Identify which cell holds the provided text, then report its [X, Y] central coordinate. 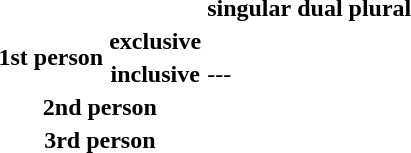
exclusive [156, 41]
--- [250, 74]
inclusive [156, 74]
